Find where the given text appears and provide that cell's center as [X, Y] coordinate. 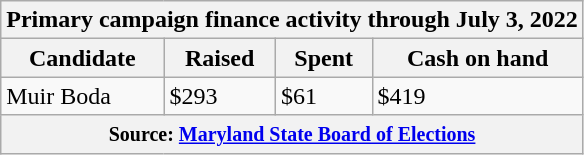
Muir Boda [82, 96]
Source: Maryland State Board of Elections [292, 134]
Raised [220, 58]
Primary campaign finance activity through July 3, 2022 [292, 20]
$293 [220, 96]
$419 [478, 96]
Cash on hand [478, 58]
Candidate [82, 58]
$61 [324, 96]
Spent [324, 58]
